Determine the [X, Y] coordinate at the center of the cell enclosing the given text.  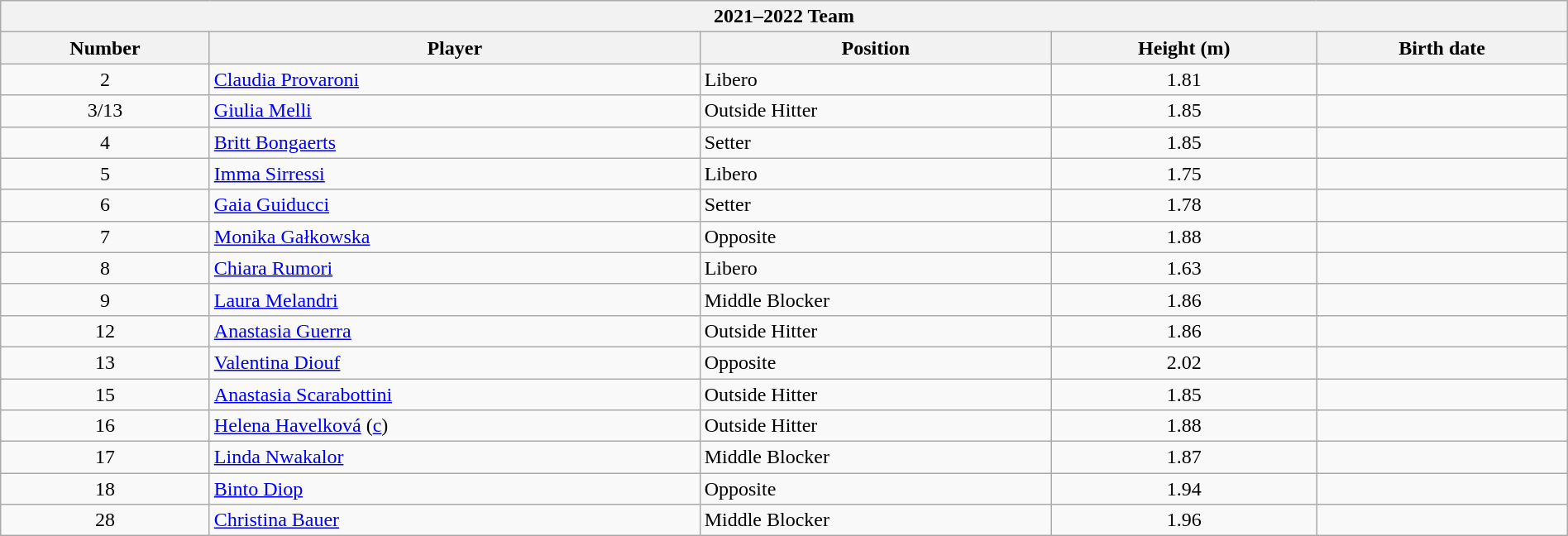
Britt Bongaerts [455, 142]
1.75 [1184, 174]
6 [106, 205]
1.63 [1184, 268]
2.02 [1184, 362]
Anastasia Scarabottini [455, 395]
Player [455, 48]
Binto Diop [455, 489]
Number [106, 48]
Helena Havelková (c) [455, 426]
1.96 [1184, 520]
Giulia Melli [455, 111]
2021–2022 Team [784, 17]
Anastasia Guerra [455, 331]
Birth date [1442, 48]
17 [106, 457]
1.94 [1184, 489]
12 [106, 331]
5 [106, 174]
8 [106, 268]
1.87 [1184, 457]
1.78 [1184, 205]
2 [106, 79]
13 [106, 362]
3/13 [106, 111]
Gaia Guiducci [455, 205]
18 [106, 489]
1.81 [1184, 79]
16 [106, 426]
4 [106, 142]
9 [106, 299]
28 [106, 520]
Position [875, 48]
Imma Sirressi [455, 174]
15 [106, 395]
Linda Nwakalor [455, 457]
Valentina Diouf [455, 362]
7 [106, 237]
Height (m) [1184, 48]
Christina Bauer [455, 520]
Laura Melandri [455, 299]
Claudia Provaroni [455, 79]
Chiara Rumori [455, 268]
Monika Gałkowska [455, 237]
